Return the (X, Y) coordinate for the center point of the cell that contains the specified text.  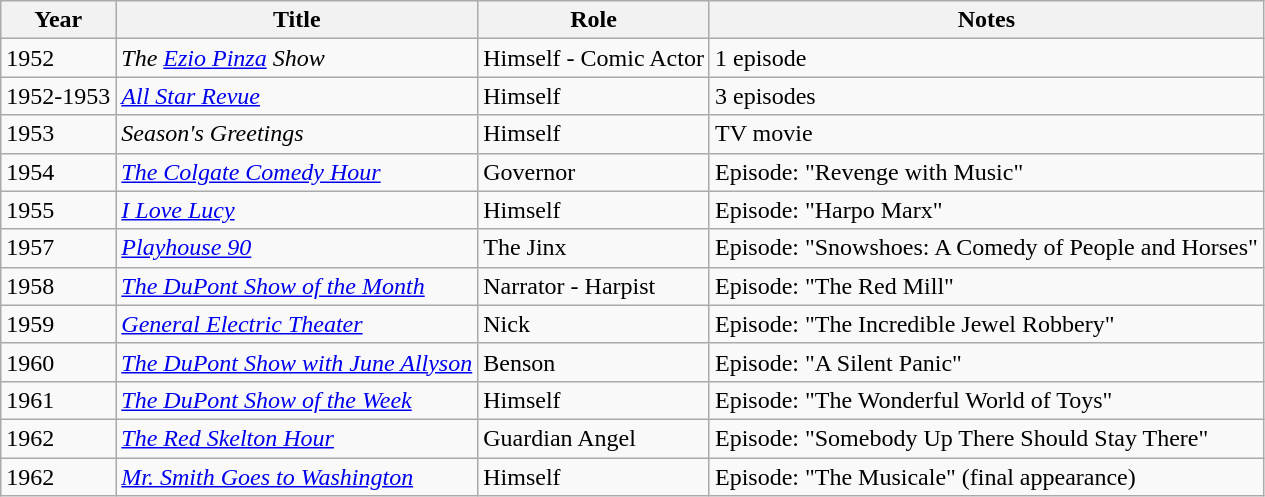
1 episode (986, 58)
Episode: "The Musicale" (final appearance) (986, 477)
All Star Revue (297, 96)
1955 (58, 210)
Guardian Angel (594, 438)
1952 (58, 58)
TV movie (986, 134)
Title (297, 20)
Governor (594, 172)
Himself - Comic Actor (594, 58)
The Red Skelton Hour (297, 438)
Mr. Smith Goes to Washington (297, 477)
Episode: "Revenge with Music" (986, 172)
Narrator - Harpist (594, 286)
1957 (58, 248)
1954 (58, 172)
The DuPont Show of the Month (297, 286)
Episode: "The Incredible Jewel Robbery" (986, 324)
The Colgate Comedy Hour (297, 172)
Episode: "Somebody Up There Should Stay There" (986, 438)
The DuPont Show of the Week (297, 400)
The DuPont Show with June Allyson (297, 362)
Playhouse 90 (297, 248)
Role (594, 20)
The Jinx (594, 248)
Episode: "A Silent Panic" (986, 362)
Season's Greetings (297, 134)
Benson (594, 362)
I Love Lucy (297, 210)
1959 (58, 324)
Episode: "The Wonderful World of Toys" (986, 400)
Episode: "The Red Mill" (986, 286)
General Electric Theater (297, 324)
1953 (58, 134)
Nick (594, 324)
1958 (58, 286)
1960 (58, 362)
Notes (986, 20)
Episode: "Snowshoes: A Comedy of People and Horses" (986, 248)
1952-1953 (58, 96)
Year (58, 20)
Episode: "Harpo Marx" (986, 210)
The Ezio Pinza Show (297, 58)
3 episodes (986, 96)
1961 (58, 400)
